Search for the cell housing the specified text and yield its [X, Y] center coordinate. 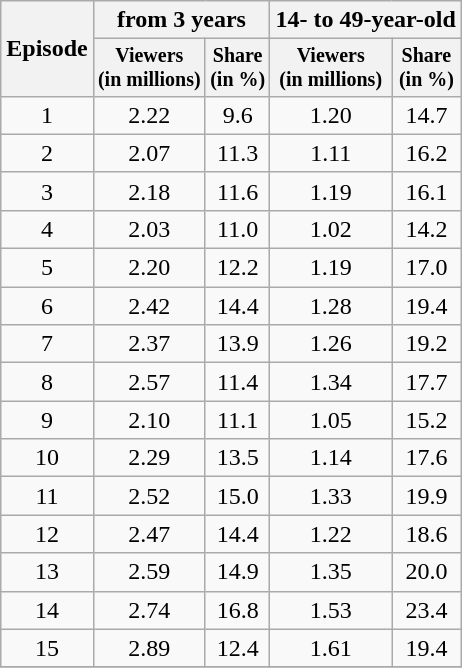
6 [47, 306]
19.9 [427, 496]
16.2 [427, 153]
16.1 [427, 191]
2.37 [149, 344]
14 [47, 610]
7 [47, 344]
1.28 [331, 306]
13.9 [237, 344]
1.35 [331, 572]
15.0 [237, 496]
1 [47, 115]
11 [47, 496]
10 [47, 458]
2.20 [149, 268]
1.02 [331, 229]
9 [47, 420]
1.61 [331, 648]
Episode [47, 49]
12.4 [237, 648]
1.53 [331, 610]
14- to 49-year-old [366, 20]
2 [47, 153]
11.4 [237, 382]
12.2 [237, 268]
2.89 [149, 648]
11.6 [237, 191]
1.20 [331, 115]
2.10 [149, 420]
17.6 [427, 458]
16.8 [237, 610]
17.0 [427, 268]
14.9 [237, 572]
2.47 [149, 534]
from 3 years [182, 20]
20.0 [427, 572]
13 [47, 572]
2.52 [149, 496]
1.14 [331, 458]
1.05 [331, 420]
15.2 [427, 420]
2.74 [149, 610]
1.33 [331, 496]
1.22 [331, 534]
2.07 [149, 153]
23.4 [427, 610]
14.7 [427, 115]
1.11 [331, 153]
14.2 [427, 229]
1.26 [331, 344]
17.7 [427, 382]
2.42 [149, 306]
18.6 [427, 534]
11.3 [237, 153]
2.03 [149, 229]
9.6 [237, 115]
11.0 [237, 229]
2.18 [149, 191]
12 [47, 534]
19.2 [427, 344]
4 [47, 229]
2.22 [149, 115]
1.34 [331, 382]
8 [47, 382]
15 [47, 648]
2.59 [149, 572]
13.5 [237, 458]
2.57 [149, 382]
2.29 [149, 458]
11.1 [237, 420]
5 [47, 268]
3 [47, 191]
